Detect which cell encompasses the target text, then output its (x, y) center coordinate. 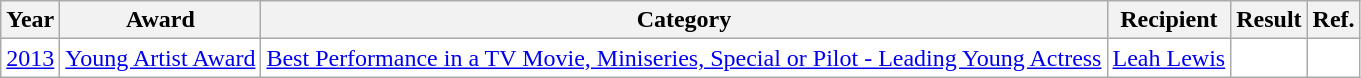
Award (160, 20)
Result (1269, 20)
Leah Lewis (1169, 58)
Year (30, 20)
Ref. (1334, 20)
2013 (30, 58)
Best Performance in a TV Movie, Miniseries, Special or Pilot - Leading Young Actress (684, 58)
Recipient (1169, 20)
Category (684, 20)
Young Artist Award (160, 58)
